For the text-containing cell, return its midpoint in [X, Y] coordinate format. 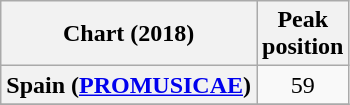
Spain (PROMUSICAE) [129, 85]
59 [303, 85]
Chart (2018) [129, 34]
Peakposition [303, 34]
